Capture the cell that displays the provided text and extract its [x, y] central coordinate. 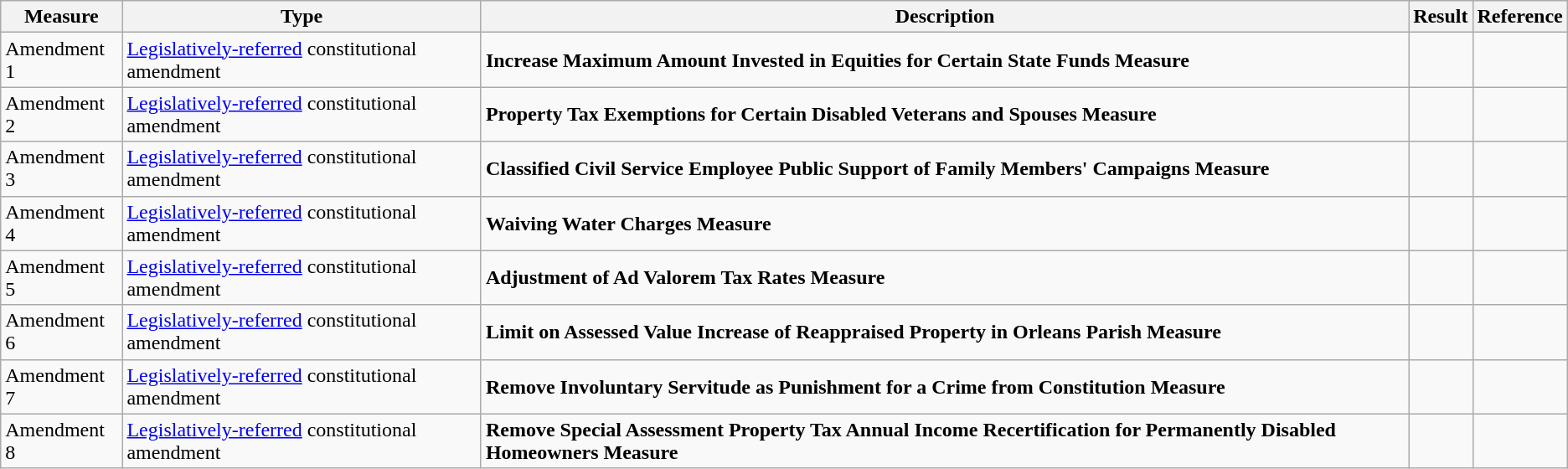
Result [1441, 17]
Description [945, 17]
Waiving Water Charges Measure [945, 223]
Increase Maximum Amount Invested in Equities for Certain State Funds Measure [945, 60]
Amendment 7 [62, 387]
Property Tax Exemptions for Certain Disabled Veterans and Spouses Measure [945, 114]
Measure [62, 17]
Limit on Assessed Value Increase of Reappraised Property in Orleans Parish Measure [945, 332]
Remove Involuntary Servitude as Punishment for a Crime from Constitution Measure [945, 387]
Type [302, 17]
Remove Special Assessment Property Tax Annual Income Recertification for Permanently Disabled Homeowners Measure [945, 441]
Classified Civil Service Employee Public Support of Family Members' Campaigns Measure [945, 169]
Amendment 2 [62, 114]
Reference [1519, 17]
Amendment 3 [62, 169]
Amendment 5 [62, 278]
Adjustment of Ad Valorem Tax Rates Measure [945, 278]
Amendment 1 [62, 60]
Amendment 6 [62, 332]
Amendment 4 [62, 223]
Amendment 8 [62, 441]
